Detect which cell encompasses the target text, then output its (x, y) center coordinate. 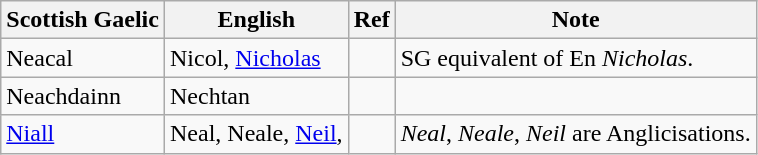
SG equivalent of En Nicholas. (576, 58)
Note (576, 20)
Neachdainn (83, 96)
Neal, Neale, Neil are Anglicisations. (576, 134)
Ref (372, 20)
Neal, Neale, Neil, (256, 134)
Neacal (83, 58)
Nechtan (256, 96)
Scottish Gaelic (83, 20)
Nicol, Nicholas (256, 58)
Niall (83, 134)
English (256, 20)
